Capture the cell that displays the provided text and extract its [x, y] central coordinate. 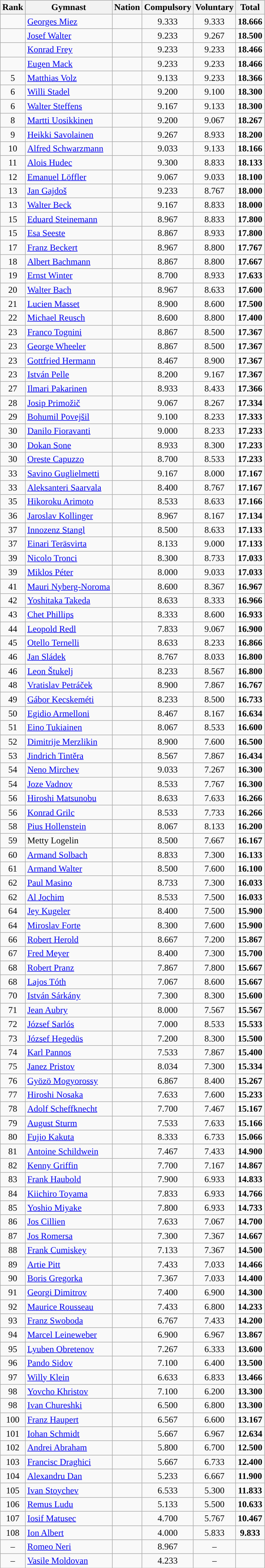
15.700 [250, 954]
6.700 [214, 1448]
29 [13, 417]
Matthias Volz [69, 78]
6.867 [168, 1081]
16.634 [250, 714]
6.200 [214, 1391]
7.900 [168, 1180]
Willi Stadel [69, 92]
18.200 [250, 134]
Marcel Leineweber [69, 1335]
Francisc Draghici [69, 1462]
84 [13, 1194]
75 [13, 1066]
17.500 [250, 304]
Rank [13, 7]
81 [13, 1151]
8 [13, 120]
16.866 [250, 643]
53 [13, 756]
Lajos Tóth [69, 982]
61 [13, 869]
89 [13, 1264]
18.267 [250, 120]
9.833 [250, 1533]
5 [13, 78]
6.567 [168, 1420]
Fujio Kakuta [69, 1137]
6.767 [168, 1321]
95 [13, 1349]
102 [13, 1448]
90 [13, 1278]
Oreste Capuzzo [69, 459]
Gymnast [69, 7]
Hiroshi Nosaka [69, 1095]
10.633 [250, 1504]
Romeo Neri [69, 1547]
15.533 [250, 1024]
Ivan Chureshki [69, 1405]
51 [13, 728]
Leon Štukelj [69, 671]
17.633 [250, 276]
Georgi Dimitrov [69, 1292]
Neno Mirchev [69, 770]
Dokan Sone [69, 445]
15.233 [250, 1095]
Paul Masino [69, 883]
16.100 [250, 869]
5.833 [214, 1533]
Mauri Nyberg-Noroma [69, 586]
18.366 [250, 78]
Bohumil Povejšil [69, 417]
5.500 [214, 1504]
8.034 [168, 1066]
Jey Kugeler [69, 911]
100 [13, 1420]
7.167 [214, 1165]
85 [13, 1208]
Fred Meyer [69, 954]
67 [13, 954]
80 [13, 1137]
92 [13, 1306]
17.767 [250, 247]
17 [13, 247]
12.500 [250, 1448]
5.800 [168, 1448]
60 [13, 854]
8.367 [214, 586]
7.400 [168, 1292]
Franz Beckert [69, 247]
6.533 [168, 1490]
József Hegedüs [69, 1038]
Maurice Rousseau [69, 1306]
Miklos Péter [69, 572]
108 [13, 1533]
Alexandru Dan [69, 1476]
35 [13, 502]
17.134 [250, 516]
76 [13, 1081]
6.833 [214, 1377]
15.167 [250, 1109]
7.133 [168, 1250]
16.500 [250, 742]
104 [13, 1476]
Jos Cillien [69, 1222]
41 [13, 586]
4.700 [168, 1518]
Konrad Frey [69, 50]
94 [13, 1335]
Lyuben Obretenov [69, 1349]
16.767 [250, 685]
12.400 [250, 1462]
Andrei Abraham [69, 1448]
George Wheeler [69, 346]
107 [13, 1518]
11.833 [250, 1490]
6.500 [168, 1405]
105 [13, 1490]
8.200 [168, 374]
Josef Walter [69, 36]
8.267 [214, 403]
Martti Uosikkinen [69, 120]
17.334 [250, 403]
14.900 [250, 1151]
Lucien Masset [69, 304]
Yovcho Khristov [69, 1391]
4.000 [168, 1533]
103 [13, 1462]
Vasile Moldovan [69, 1561]
Jean Aubry [69, 1010]
21 [13, 304]
6.400 [214, 1363]
49 [13, 699]
Franz Haupert [69, 1420]
István Sárkány [69, 996]
5.133 [168, 1504]
Jos Romersa [69, 1236]
Compulsory [168, 7]
58 [13, 826]
Esa Seeste [69, 233]
Robert Pranz [69, 968]
13.600 [250, 1349]
Franco Tognini [69, 332]
106 [13, 1504]
14.300 [250, 1292]
13.167 [250, 1420]
Walter Beck [69, 205]
16.434 [250, 756]
8.433 [214, 388]
Einari Teräsvirta [69, 544]
43 [13, 614]
Miroslav Forte [69, 925]
71 [13, 1010]
Walter Bach [69, 290]
15.400 [250, 1052]
Metty Logelin [69, 840]
5.767 [214, 1518]
Yoshio Miyake [69, 1208]
91 [13, 1292]
10.467 [250, 1518]
Jaroslav Kollinger [69, 516]
Hiroshi Matsunobu [69, 798]
Eugen Mack [69, 64]
13.500 [250, 1363]
59 [13, 840]
Armand Solbach [69, 854]
15.334 [250, 1066]
9.300 [168, 163]
Boris Gregorka [69, 1278]
Kenny Griffin [69, 1165]
15.567 [250, 1010]
13.867 [250, 1335]
Walter Steffens [69, 106]
Emanuel Löffler [69, 177]
97 [13, 1377]
August Sturm [69, 1123]
Antoine Schildwein [69, 1151]
77 [13, 1095]
17.333 [250, 417]
Gottfried Hermann [69, 360]
14.733 [250, 1208]
20 [13, 290]
78 [13, 1109]
17.667 [250, 262]
18.666 [250, 22]
Aleksanteri Saarvala [69, 488]
14.700 [250, 1222]
Otello Ternelli [69, 643]
7.000 [168, 1024]
50 [13, 714]
Jindrich Tintěra [69, 756]
Willy Klein [69, 1377]
Alois Hudec [69, 163]
4.233 [168, 1561]
72 [13, 1024]
Artie Pitt [69, 1264]
16.600 [250, 728]
48 [13, 685]
Chet Phillips [69, 614]
Frank Haubold [69, 1180]
5.300 [214, 1490]
16.967 [250, 586]
Hikoroku Arimoto [69, 502]
5.233 [168, 1476]
88 [13, 1250]
15.500 [250, 1038]
15.267 [250, 1081]
9 [13, 134]
11 [13, 163]
14.500 [250, 1250]
18 [13, 262]
8.667 [168, 939]
86 [13, 1222]
15.600 [250, 996]
17.166 [250, 502]
14.667 [250, 1236]
18.500 [250, 36]
18.133 [250, 163]
83 [13, 1180]
17.600 [250, 290]
6.667 [214, 1476]
6.333 [214, 1349]
17.400 [250, 318]
Eduard Steinemann [69, 219]
Frank Cumiskey [69, 1250]
44 [13, 629]
Pando Sidov [69, 1363]
Karl Pannos [69, 1052]
Yoshitaka Takeda [69, 600]
Egidio Armelloni [69, 714]
Robert Herold [69, 939]
Eino Tukiainen [69, 728]
74 [13, 1052]
19 [13, 276]
22 [13, 318]
12 [13, 177]
18.100 [250, 177]
Gábor Kecskeméti [69, 699]
Adolf Scheffknecht [69, 1109]
Franz Swoboda [69, 1321]
66 [13, 939]
101 [13, 1434]
Kiichiro Toyama [69, 1194]
6.633 [168, 1377]
87 [13, 1236]
Gyözö Mogyorossy [69, 1081]
7.567 [214, 1010]
Savino Guglielmetti [69, 473]
Josip Primožič [69, 403]
Albert Bachmann [69, 262]
14.400 [250, 1278]
Danilo Fioravanti [69, 431]
36 [13, 516]
Alfred Schwarzmann [69, 148]
Iohan Schmidt [69, 1434]
István Pelle [69, 374]
Al Jochim [69, 897]
Nation [127, 7]
6.600 [214, 1420]
28 [13, 403]
Konrad Grilc [69, 812]
Ernst Winter [69, 276]
96 [13, 1363]
13.466 [250, 1377]
16.167 [250, 840]
Georges Miez [69, 22]
Dimitrije Merzlikin [69, 742]
14.200 [250, 1321]
Joze Vadnov [69, 784]
42 [13, 600]
79 [13, 1123]
14.867 [250, 1165]
16.733 [250, 699]
27 [13, 388]
8.033 [214, 657]
11.900 [250, 1476]
7.767 [214, 784]
Vratislav Petráček [69, 685]
15.867 [250, 939]
82 [13, 1165]
7.733 [214, 812]
Pius Hollenstein [69, 826]
17.366 [250, 388]
7.667 [214, 840]
Janez Pristov [69, 1066]
Innozenz Stangl [69, 530]
Remus Ludu [69, 1504]
93 [13, 1321]
Total [250, 7]
52 [13, 742]
18.166 [250, 148]
Iosif Matusec [69, 1518]
16.966 [250, 600]
16.900 [250, 629]
Jan Gajdoš [69, 191]
14.233 [250, 1306]
Jan Sládek [69, 657]
Ivan Stoychev [69, 1490]
16.933 [250, 614]
73 [13, 1038]
15.166 [250, 1123]
Nicolo Tronci [69, 558]
Michael Reusch [69, 318]
12.634 [250, 1434]
14.833 [250, 1180]
Voluntary [214, 7]
45 [13, 643]
14.766 [250, 1194]
Ion Albert [69, 1533]
14.466 [250, 1264]
16.133 [250, 854]
Leopold Redl [69, 629]
Armand Walter [69, 869]
József Sarlós [69, 1024]
15.066 [250, 1137]
Ilmari Pakarinen [69, 388]
Heikki Savolainen [69, 134]
10 [13, 148]
16.200 [250, 826]
70 [13, 996]
